From the cell containing the given text, extract its center point as [x, y] coordinate. 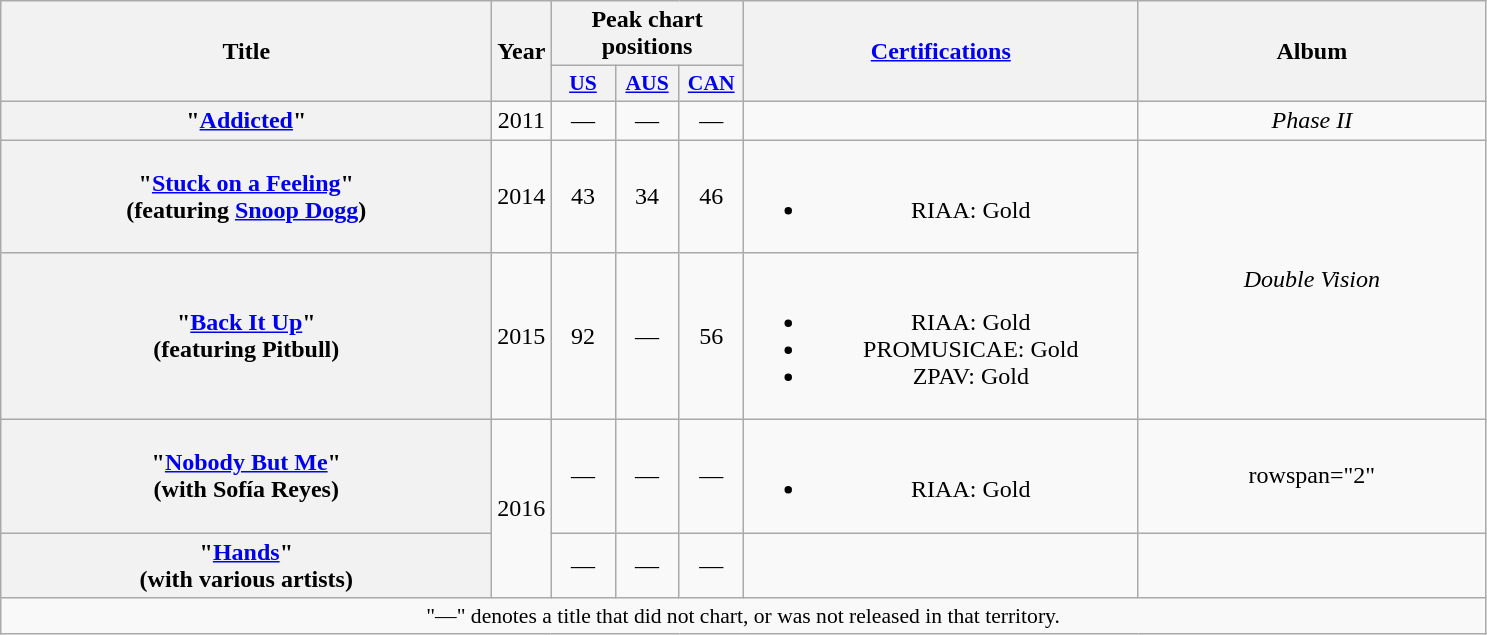
2015 [522, 336]
Year [522, 52]
2011 [522, 120]
"Back It Up" (featuring Pitbull) [246, 336]
"Nobody But Me" (with Sofía Reyes) [246, 476]
2014 [522, 196]
"—" denotes a title that did not chart, or was not released in that territory. [744, 616]
92 [583, 336]
43 [583, 196]
Certifications [940, 52]
34 [647, 196]
46 [711, 196]
"Addicted" [246, 120]
Album [1312, 52]
US [583, 84]
Peak chart positions [647, 34]
AUS [647, 84]
"Stuck on a Feeling" (featuring Snoop Dogg) [246, 196]
Double Vision [1312, 280]
2016 [522, 509]
CAN [711, 84]
"Hands" (with various artists) [246, 566]
rowspan="2" [1312, 476]
RIAA: GoldPROMUSICAE: GoldZPAV: Gold [940, 336]
56 [711, 336]
Title [246, 52]
Phase II [1312, 120]
